Locate the cell with the specified text and output its (X, Y) center coordinate. 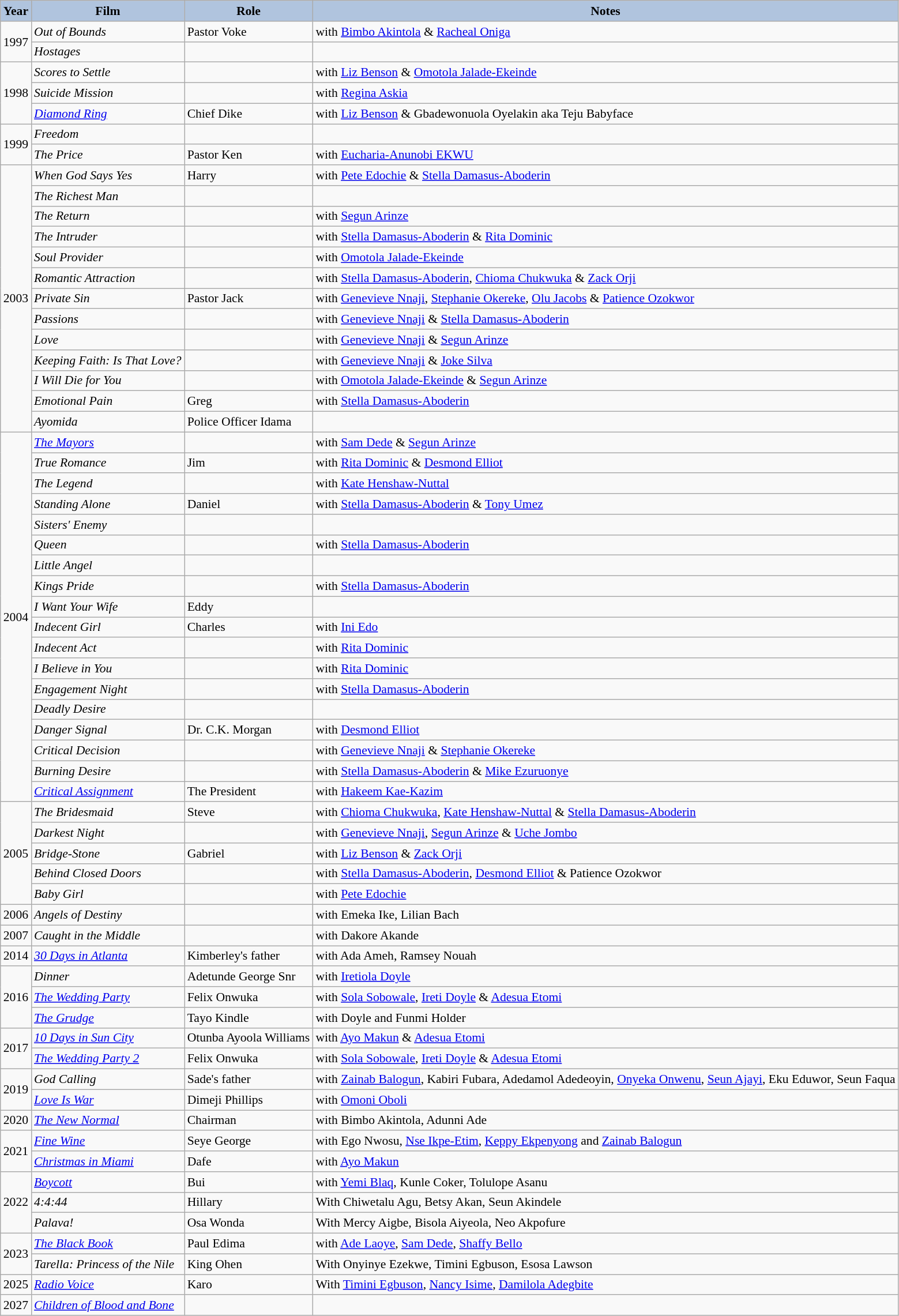
Baby Girl (108, 894)
2014 (16, 956)
The Price (108, 155)
with Sam Dede & Segun Arinze (605, 442)
Love Is War (108, 1100)
Danger Signal (108, 730)
with Omotola Jalade-Ekeinde & Segun Arinze (605, 381)
2005 (16, 853)
Pastor Ken (249, 155)
1999 (16, 144)
I Will Die for You (108, 381)
with Stella Damasus-Aboderin, Chioma Chukwuka & Zack Orji (605, 278)
4:4:44 (108, 1202)
with Ayo Makun (605, 1161)
Little Angel (108, 566)
The Richest Man (108, 196)
Hostages (108, 52)
I Believe in You (108, 668)
2020 (16, 1121)
Pastor Jack (249, 299)
Eddy (249, 607)
Jim (249, 463)
30 Days in Atlanta (108, 956)
with Stella Damasus-Aboderin & Mike Ezuruonye (605, 771)
Kimberley's father (249, 956)
with Pete Edochie (605, 894)
2003 (16, 299)
with Rita Dominic & Desmond Elliot (605, 463)
with Ayo Makun & Adesua Etomi (605, 1038)
with Doyle and Funmi Holder (605, 1018)
with Ego Nwosu, Nse Ikpe-Etim, Keppy Ekpenyong and Zainab Balogun (605, 1141)
King Ohen (249, 1264)
with Hakeem Kae-Kazim (605, 792)
with Stella Damasus-Aboderin & Rita Dominic (605, 237)
Adetunde George Snr (249, 977)
2004 (16, 617)
with Ini Edo (605, 627)
God Calling (108, 1080)
Police Officer Idama (249, 422)
with Genevieve Nnaji & Joke Silva (605, 360)
Bridge-Stone (108, 853)
Suicide Mission (108, 93)
with Yemi Blaq, Kunle Coker, Tolulope Asanu (605, 1182)
The Wedding Party 2 (108, 1059)
Radio Voice (108, 1285)
Children of Blood and Bone (108, 1306)
Indecent Act (108, 648)
Bui (249, 1182)
2007 (16, 935)
Diamond Ring (108, 114)
Dinner (108, 977)
The Black Book (108, 1244)
with Stella Damasus-Aboderin, Desmond Elliot & Patience Ozokwor (605, 874)
with Regina Askia (605, 93)
Seye George (249, 1141)
With Timini Egbuson, Nancy Isime, Damilola Adegbite (605, 1285)
2019 (16, 1090)
Role (249, 11)
Chairman (249, 1121)
with Liz Benson & Omotola Jalade-Ekeinde (605, 73)
2022 (16, 1203)
The Bridesmaid (108, 813)
The Mayors (108, 442)
With Mercy Aigbe, Bisola Aiyeola, Neo Akpofure (605, 1223)
Ayomida (108, 422)
The Legend (108, 484)
with Genevieve Nnaji, Segun Arinze & Uche Jombo (605, 833)
2017 (16, 1048)
True Romance (108, 463)
with Bimbo Akintola, Adunni Ade (605, 1121)
Kings Pride (108, 586)
with Genevieve Nnaji & Stella Damasus-Aboderin (605, 319)
Pastor Voke (249, 32)
Film (108, 11)
Indecent Girl (108, 627)
Karo (249, 1285)
with Omoni Oboli (605, 1100)
with Dakore Akande (605, 935)
Dafe (249, 1161)
Scores to Settle (108, 73)
2021 (16, 1151)
Behind Closed Doors (108, 874)
with Bimbo Akintola & Racheal Oniga (605, 32)
Emotional Pain (108, 401)
With Onyinye Ezekwe, Timini Egbuson, Esosa Lawson (605, 1264)
Queen (108, 545)
Romantic Attraction (108, 278)
with Pete Edochie & Stella Damasus-Aboderin (605, 175)
2016 (16, 998)
The Grudge (108, 1018)
Chief Dike (249, 114)
Darkest Night (108, 833)
with Zainab Balogun, Kabiri Fubara, Adedamol Adedeoyin, Onyeka Onwenu, Seun Ajayi, Eku Eduwor, Seun Faqua (605, 1080)
Boycott (108, 1182)
with Emeka Ike, Lilian Bach (605, 915)
Harry (249, 175)
Tarella: Princess of the Nile (108, 1264)
1997 (16, 42)
Deadly Desire (108, 709)
with Liz Benson & Gbadewonuola Oyelakin aka Teju Babyface (605, 114)
Paul Edima (249, 1244)
Hillary (249, 1202)
Sade's father (249, 1080)
with Omotola Jalade-Ekeinde (605, 258)
Passions (108, 319)
with Iretiola Doyle (605, 977)
The Wedding Party (108, 997)
Out of Bounds (108, 32)
with Ada Ameh, Ramsey Nouah (605, 956)
Osa Wonda (249, 1223)
with Liz Benson & Zack Orji (605, 853)
Burning Desire (108, 771)
2006 (16, 915)
Critical Assignment (108, 792)
The President (249, 792)
Keeping Faith: Is That Love? (108, 360)
Dr. C.K. Morgan (249, 730)
with Kate Henshaw-Nuttal (605, 484)
Love (108, 340)
with Eucharia-Anunobi EKWU (605, 155)
with Genevieve Nnaji & Segun Arinze (605, 340)
Tayo Kindle (249, 1018)
The Return (108, 216)
2025 (16, 1285)
with Genevieve Nnaji, Stephanie Okereke, Olu Jacobs & Patience Ozokwor (605, 299)
Standing Alone (108, 504)
Caught in the Middle (108, 935)
Otunba Ayoola Williams (249, 1038)
10 Days in Sun City (108, 1038)
I Want Your Wife (108, 607)
Greg (249, 401)
Critical Decision (108, 751)
Dimeji Phillips (249, 1100)
Engagement Night (108, 689)
Soul Provider (108, 258)
with Desmond Elliot (605, 730)
2023 (16, 1254)
Year (16, 11)
1998 (16, 93)
Fine Wine (108, 1141)
Private Sin (108, 299)
The New Normal (108, 1121)
Gabriel (249, 853)
with Stella Damasus-Aboderin & Tony Umez (605, 504)
with Chioma Chukwuka, Kate Henshaw-Nuttal & Stella Damasus-Aboderin (605, 813)
with Genevieve Nnaji & Stephanie Okereke (605, 751)
with Segun Arinze (605, 216)
Notes (605, 11)
With Chiwetalu Agu, Betsy Akan, Seun Akindele (605, 1202)
The Intruder (108, 237)
When God Says Yes (108, 175)
Charles (249, 627)
Sisters' Enemy (108, 525)
2027 (16, 1306)
Palava! (108, 1223)
with Ade Laoye, Sam Dede, Shaffy Bello (605, 1244)
Daniel (249, 504)
Freedom (108, 134)
Christmas in Miami (108, 1161)
Angels of Destiny (108, 915)
Steve (249, 813)
